For the text-containing cell, return its midpoint in (x, y) coordinate format. 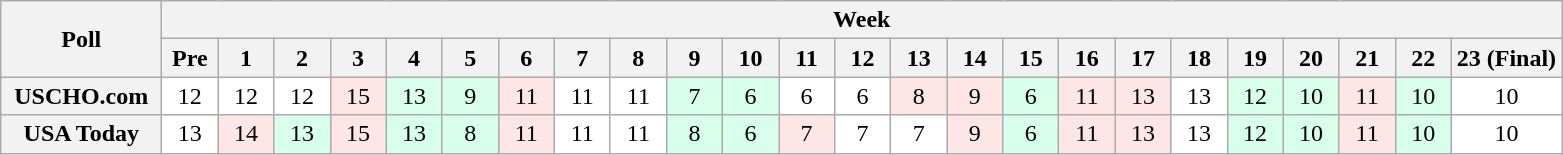
1 (246, 58)
3 (358, 58)
Pre (190, 58)
19 (1255, 58)
2 (302, 58)
17 (1143, 58)
20 (1311, 58)
Week (862, 20)
18 (1199, 58)
USCHO.com (82, 96)
USA Today (82, 134)
21 (1367, 58)
16 (1087, 58)
4 (414, 58)
23 (Final) (1506, 58)
22 (1423, 58)
Poll (82, 39)
5 (470, 58)
